Pinpoint the cell where the given text exists, returning its [X, Y] midpoint coordinate. 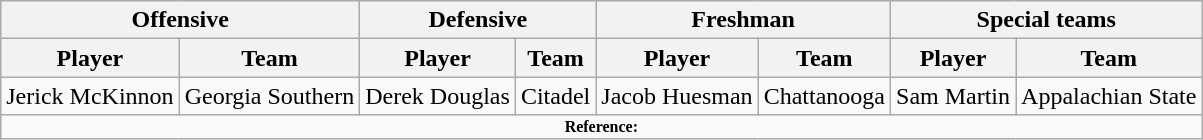
Georgia Southern [270, 96]
Freshman [744, 20]
Offensive [180, 20]
Sam Martin [954, 96]
Defensive [478, 20]
Citadel [555, 96]
Appalachian State [1109, 96]
Reference: [602, 127]
Chattanooga [824, 96]
Derek Douglas [438, 96]
Jacob Huesman [677, 96]
Special teams [1046, 20]
Jerick McKinnon [90, 96]
